From the cell containing the given text, extract its center point as [X, Y] coordinate. 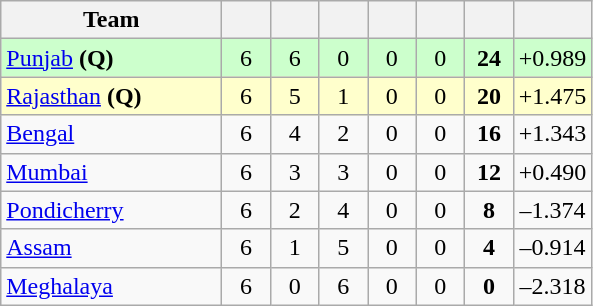
+0.490 [552, 172]
Mumbai [112, 172]
+0.989 [552, 58]
Team [112, 20]
Assam [112, 248]
+1.343 [552, 134]
Punjab (Q) [112, 58]
–2.318 [552, 286]
–0.914 [552, 248]
20 [490, 96]
Meghalaya [112, 286]
Bengal [112, 134]
16 [490, 134]
8 [490, 210]
Rajasthan (Q) [112, 96]
+1.475 [552, 96]
–1.374 [552, 210]
Pondicherry [112, 210]
24 [490, 58]
12 [490, 172]
